Identify which cell holds the provided text, then report its (X, Y) central coordinate. 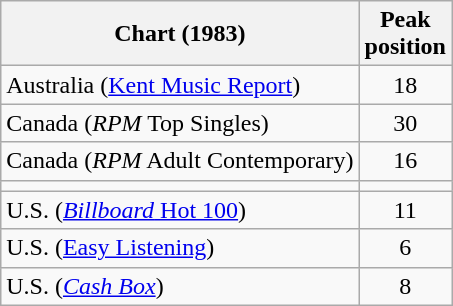
U.S. (Easy Listening) (180, 248)
Canada (RPM Adult Contemporary) (180, 161)
Chart (1983) (180, 34)
6 (405, 248)
18 (405, 85)
Peakposition (405, 34)
U.S. (Billboard Hot 100) (180, 210)
11 (405, 210)
U.S. (Cash Box) (180, 286)
30 (405, 123)
Canada (RPM Top Singles) (180, 123)
16 (405, 161)
Australia (Kent Music Report) (180, 85)
8 (405, 286)
